Output the (X, Y) coordinate of the center of the cell containing the given text.  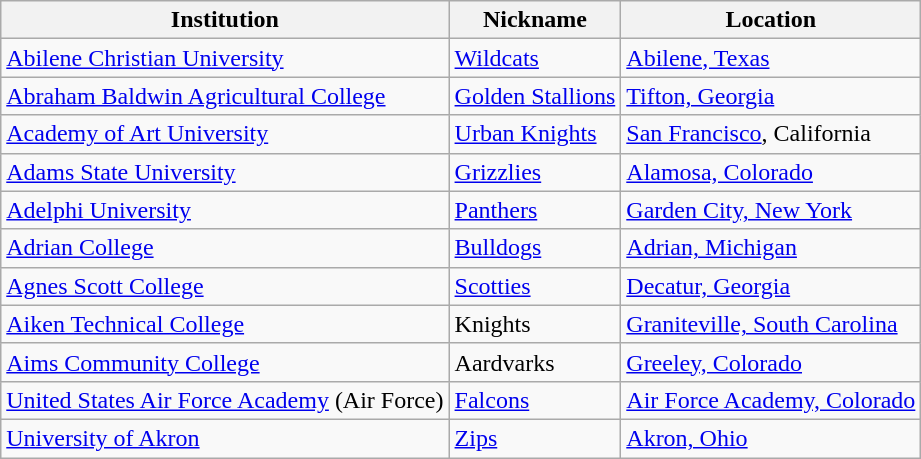
Wildcats (535, 58)
Abilene Christian University (225, 58)
Panthers (535, 210)
Zips (535, 438)
Decatur, Georgia (771, 286)
Falcons (535, 400)
University of Akron (225, 438)
Adams State University (225, 172)
Adrian, Michigan (771, 248)
Tifton, Georgia (771, 96)
Bulldogs (535, 248)
San Francisco, California (771, 134)
Scotties (535, 286)
Akron, Ohio (771, 438)
Garden City, New York (771, 210)
Aiken Technical College (225, 324)
Abilene, Texas (771, 58)
Institution (225, 20)
Academy of Art University (225, 134)
Agnes Scott College (225, 286)
Adrian College (225, 248)
Aims Community College (225, 362)
Nickname (535, 20)
Aardvarks (535, 362)
Grizzlies (535, 172)
Graniteville, South Carolina (771, 324)
United States Air Force Academy (Air Force) (225, 400)
Abraham Baldwin Agricultural College (225, 96)
Greeley, Colorado (771, 362)
Air Force Academy, Colorado (771, 400)
Adelphi University (225, 210)
Knights (535, 324)
Alamosa, Colorado (771, 172)
Location (771, 20)
Urban Knights (535, 134)
Golden Stallions (535, 96)
